Locate the cell with the specified text and output its (X, Y) center coordinate. 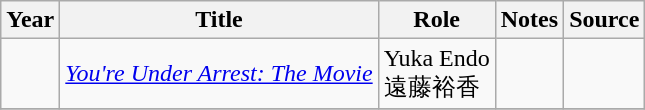
Source (604, 20)
Year (30, 20)
You're Under Arrest: The Movie (219, 74)
Role (436, 20)
Notes (529, 20)
Yuka Endo遠藤裕香 (436, 74)
Title (219, 20)
